Return the [x, y] coordinate for the center point of the cell that contains the specified text.  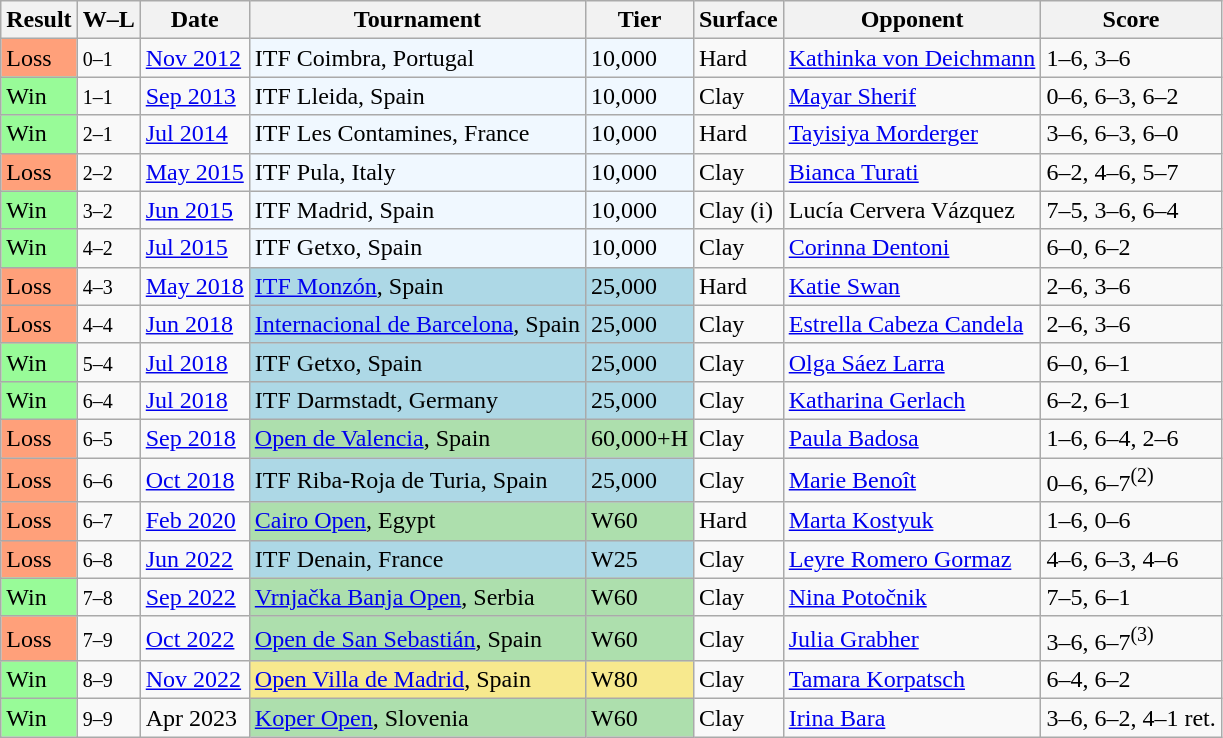
Sep 2018 [194, 438]
4–3 [108, 286]
W25 [640, 559]
ITF Monzón, Spain [417, 286]
Mayar Sherif [912, 96]
Jul 2015 [194, 248]
Score [1131, 20]
Tournament [417, 20]
May 2015 [194, 172]
Nina Potočnik [912, 597]
6–4, 6–2 [1131, 680]
W–L [108, 20]
ITF Lleida, Spain [417, 96]
Katharina Gerlach [912, 400]
Koper Open, Slovenia [417, 718]
Date [194, 20]
1–6, 3–6 [1131, 58]
Apr 2023 [194, 718]
Nov 2022 [194, 680]
0–6, 6–7(2) [1131, 480]
Feb 2020 [194, 521]
Open Villa de Madrid, Spain [417, 680]
Corinna Dentoni [912, 248]
W80 [640, 680]
3–6, 6–3, 6–0 [1131, 134]
6–8 [108, 559]
7–8 [108, 597]
Clay (i) [738, 210]
6–6 [108, 480]
Olga Sáez Larra [912, 362]
4–2 [108, 248]
Opponent [912, 20]
2–2 [108, 172]
1–6, 6–4, 2–6 [1131, 438]
Estrella Cabeza Candela [912, 324]
Nov 2012 [194, 58]
1–1 [108, 96]
Kathinka von Deichmann [912, 58]
3–2 [108, 210]
5–4 [108, 362]
ITF Les Contamines, France [417, 134]
ITF Darmstadt, Germany [417, 400]
6–2, 6–1 [1131, 400]
Cairo Open, Egypt [417, 521]
2–1 [108, 134]
Internacional de Barcelona, Spain [417, 324]
Tier [640, 20]
Jun 2022 [194, 559]
7–5, 6–1 [1131, 597]
Leyre Romero Gormaz [912, 559]
Jun 2015 [194, 210]
Paula Badosa [912, 438]
6–5 [108, 438]
3–6, 6–7(3) [1131, 638]
Julia Grabher [912, 638]
Lucía Cervera Vázquez [912, 210]
6–2, 4–6, 5–7 [1131, 172]
ITF Coimbra, Portugal [417, 58]
0–1 [108, 58]
Tayisiya Morderger [912, 134]
1–6, 0–6 [1131, 521]
Surface [738, 20]
4–6, 6–3, 4–6 [1131, 559]
Sep 2013 [194, 96]
Sep 2022 [194, 597]
ITF Riba-Roja de Turia, Spain [417, 480]
6–7 [108, 521]
60,000+H [640, 438]
Vrnjačka Banja Open, Serbia [417, 597]
Oct 2018 [194, 480]
Katie Swan [912, 286]
Oct 2022 [194, 638]
3–6, 6–2, 4–1 ret. [1131, 718]
6–0, 6–1 [1131, 362]
Jul 2014 [194, 134]
May 2018 [194, 286]
Result [39, 20]
6–0, 6–2 [1131, 248]
ITF Denain, France [417, 559]
ITF Madrid, Spain [417, 210]
Open de San Sebastián, Spain [417, 638]
Marie Benoît [912, 480]
9–9 [108, 718]
8–9 [108, 680]
4–4 [108, 324]
ITF Pula, Italy [417, 172]
Jun 2018 [194, 324]
7–5, 3–6, 6–4 [1131, 210]
Tamara Korpatsch [912, 680]
Marta Kostyuk [912, 521]
0–6, 6–3, 6–2 [1131, 96]
7–9 [108, 638]
Bianca Turati [912, 172]
Irina Bara [912, 718]
6–4 [108, 400]
Open de Valencia, Spain [417, 438]
